Identify which cell holds the provided text, then report its (x, y) central coordinate. 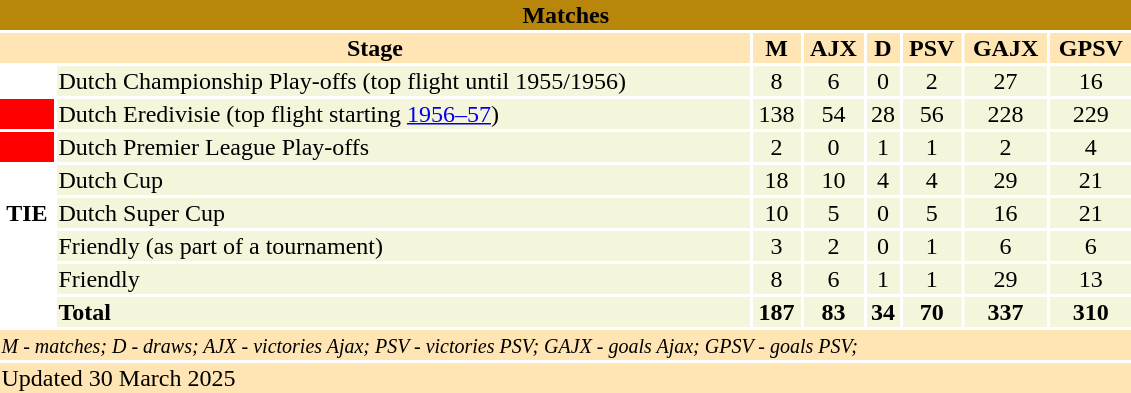
56 (932, 114)
Dutch Championship Play-offs (top flight until 1955/1956) (404, 81)
229 (1090, 114)
D (884, 48)
28 (884, 114)
54 (833, 114)
228 (1006, 114)
GAJX (1006, 48)
13 (1090, 279)
18 (776, 180)
Stage (375, 48)
PSV (932, 48)
3 (776, 246)
Dutch Premier League Play-offs (404, 147)
70 (932, 312)
83 (833, 312)
187 (776, 312)
27 (1006, 81)
310 (1090, 312)
M (776, 48)
AJX (833, 48)
337 (1006, 312)
34 (884, 312)
TIE (27, 213)
Friendly (as part of a tournament) (404, 246)
138 (776, 114)
Dutch Eredivisie (top flight starting 1956–57) (404, 114)
Friendly (404, 279)
Total (404, 312)
Dutch Cup (404, 180)
Dutch Super Cup (404, 213)
GPSV (1090, 48)
